Return [X, Y] of the center of cell containing provided text 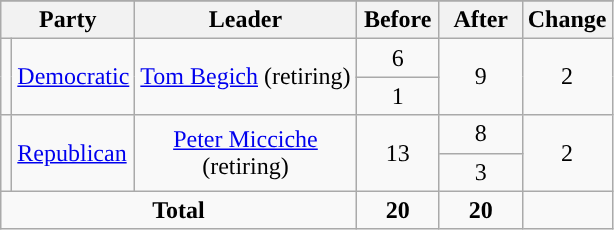
After [480, 20]
Total [178, 210]
Democratic [74, 77]
Change [567, 20]
Peter Micciche(retiring) [246, 153]
8 [480, 134]
3 [480, 172]
9 [480, 77]
Leader [246, 20]
Before [398, 20]
1 [398, 96]
Tom Begich (retiring) [246, 77]
Republican [74, 153]
6 [398, 58]
Party [68, 20]
13 [398, 153]
